Find where the given text appears and provide that cell's center as (X, Y) coordinate. 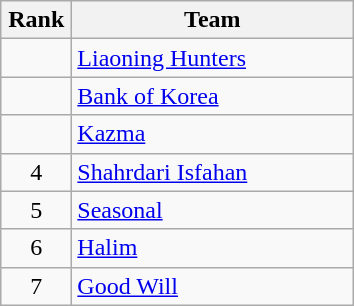
7 (36, 286)
Seasonal (212, 210)
Kazma (212, 134)
Good Will (212, 286)
Bank of Korea (212, 96)
Rank (36, 20)
Liaoning Hunters (212, 58)
Shahrdari Isfahan (212, 172)
4 (36, 172)
Halim (212, 248)
Team (212, 20)
5 (36, 210)
6 (36, 248)
